Identify which cell holds the provided text, then report its [x, y] central coordinate. 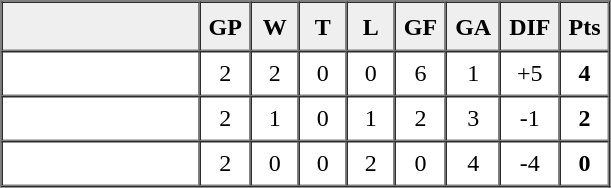
Pts [585, 27]
-4 [530, 164]
GF [420, 27]
+5 [530, 74]
DIF [530, 27]
W [275, 27]
3 [473, 118]
-1 [530, 118]
6 [420, 74]
GA [473, 27]
L [371, 27]
T [323, 27]
GP [226, 27]
